Search for the cell housing the specified text and yield its (X, Y) center coordinate. 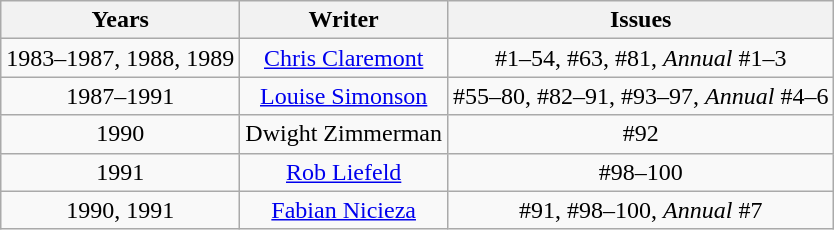
1987–1991 (120, 96)
1983–1987, 1988, 1989 (120, 58)
#91, #98–100, Annual #7 (641, 210)
#1–54, #63, #81, Annual #1–3 (641, 58)
#98–100 (641, 172)
1990 (120, 134)
1990, 1991 (120, 210)
Dwight Zimmerman (344, 134)
Years (120, 20)
Louise Simonson (344, 96)
Fabian Nicieza (344, 210)
Chris Claremont (344, 58)
#55–80, #82–91, #93–97, Annual #4–6 (641, 96)
#92 (641, 134)
1991 (120, 172)
Issues (641, 20)
Writer (344, 20)
Rob Liefeld (344, 172)
